Search for the cell housing the specified text and yield its [x, y] center coordinate. 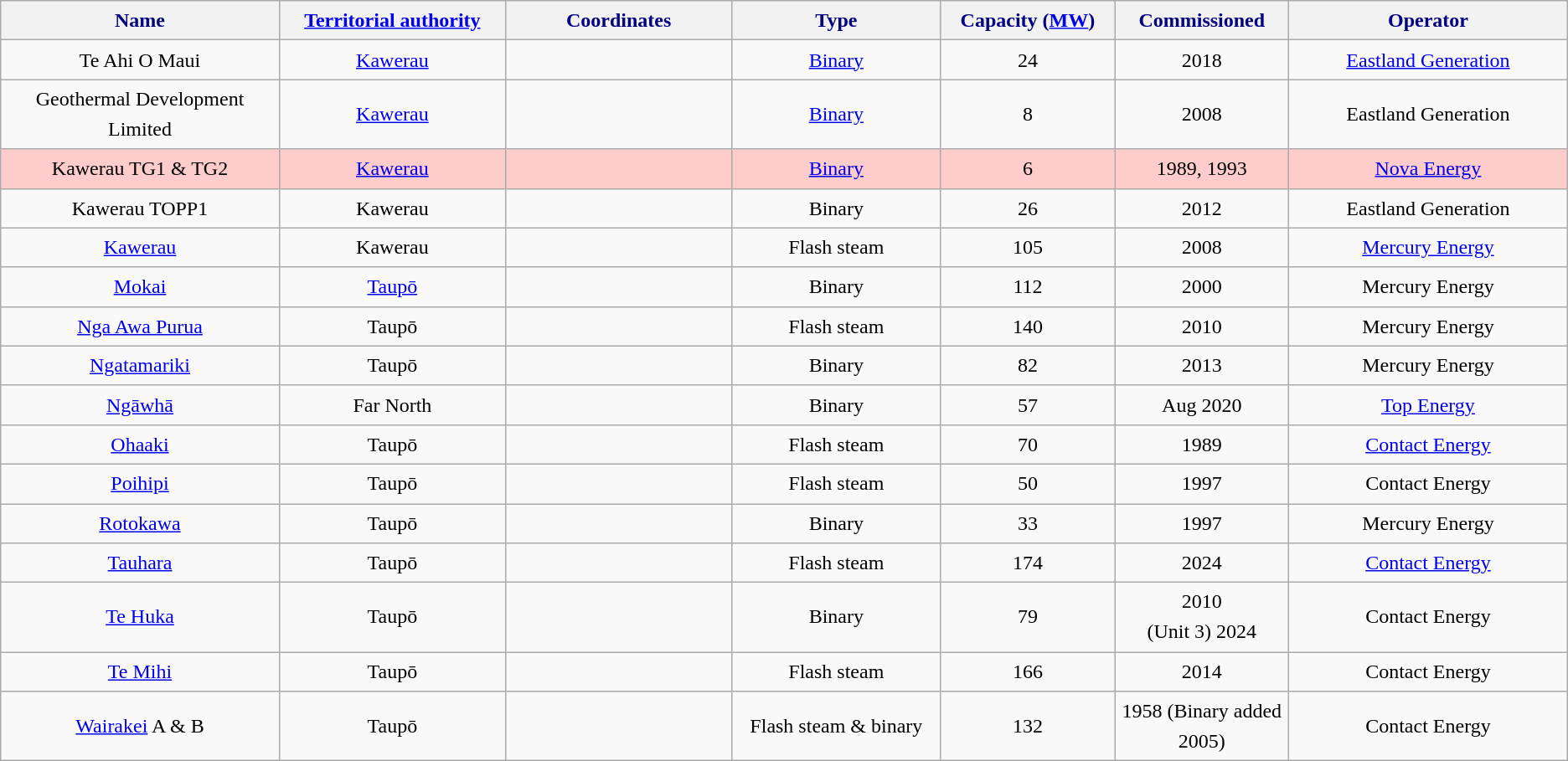
Rotokawa [141, 524]
Name [141, 20]
Commissioned [1202, 20]
174 [1028, 563]
Nga Awa Purua [141, 327]
Poihipi [141, 484]
82 [1028, 365]
79 [1028, 618]
105 [1028, 248]
Capacity (MW) [1028, 20]
132 [1028, 727]
6 [1028, 169]
2024 [1202, 563]
Te Ahi O Maui [141, 60]
Kawerau TOPP1 [141, 208]
1989, 1993 [1202, 169]
Wairakei A & B [141, 727]
2010(Unit 3) 2024 [1202, 618]
Nova Energy [1429, 169]
2000 [1202, 286]
Coordinates [618, 20]
Te Mihi [141, 671]
140 [1028, 327]
26 [1028, 208]
Ngāwhā [141, 405]
Tauhara [141, 563]
Aug 2020 [1202, 405]
50 [1028, 484]
Far North [392, 405]
Type [836, 20]
Ohaaki [141, 444]
2014 [1202, 671]
Te Huka [141, 618]
2018 [1202, 60]
2012 [1202, 208]
Kawerau TG1 & TG2 [141, 169]
24 [1028, 60]
166 [1028, 671]
Ngatamariki [141, 365]
Flash steam & binary [836, 727]
Top Energy [1429, 405]
70 [1028, 444]
112 [1028, 286]
1958 (Binary added 2005) [1202, 727]
Geothermal Development Limited [141, 114]
1989 [1202, 444]
Operator [1429, 20]
57 [1028, 405]
2010 [1202, 327]
Territorial authority [392, 20]
33 [1028, 524]
2013 [1202, 365]
Mokai [141, 286]
8 [1028, 114]
